Determine the [x, y] coordinate at the center of the cell enclosing the given text.  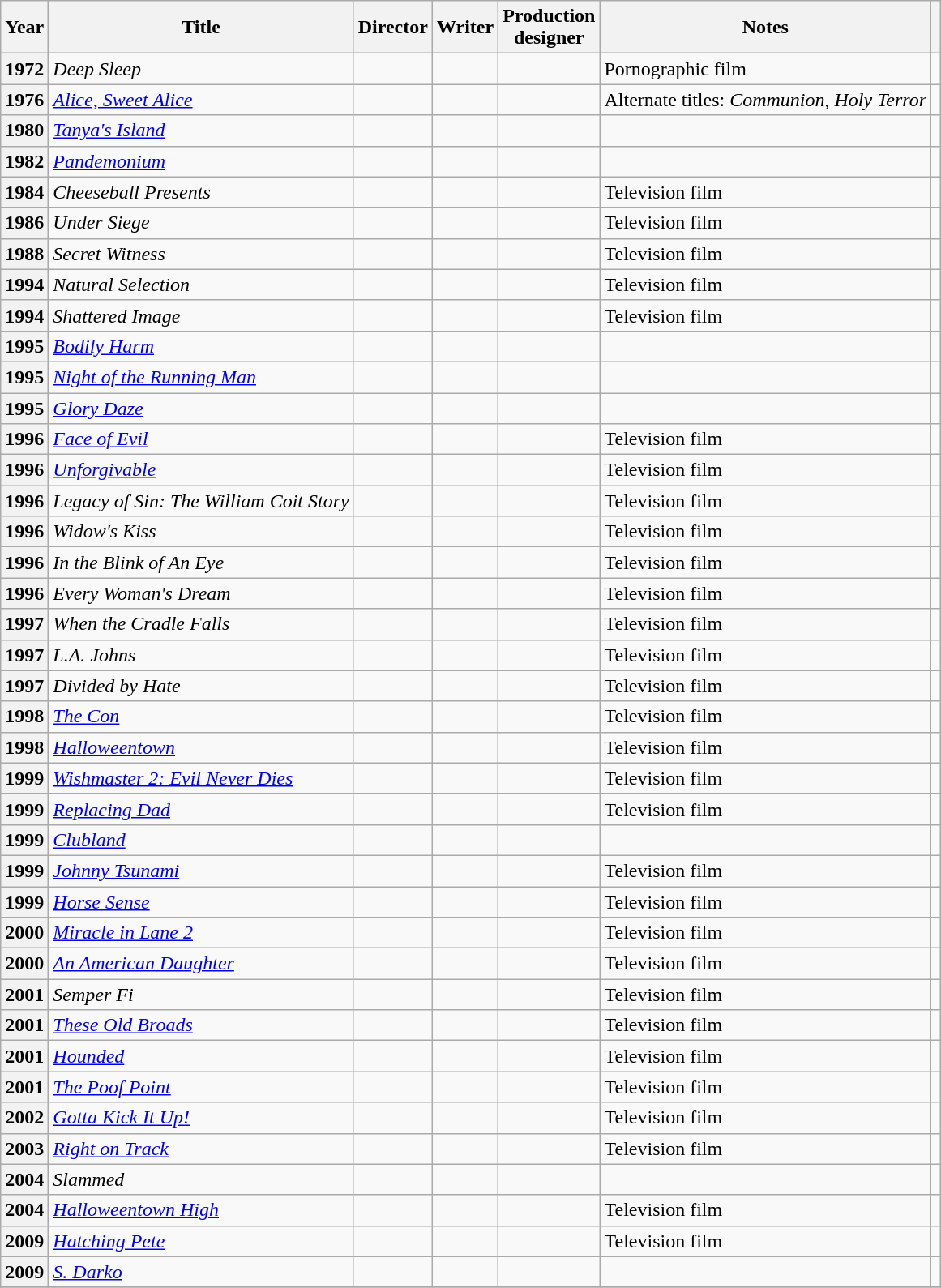
Under Siege [201, 223]
Night of the Running Man [201, 377]
Halloweentown High [201, 1210]
Hatching Pete [201, 1241]
Face of Evil [201, 439]
Pandemonium [201, 161]
Wishmaster 2: Evil Never Dies [201, 778]
Shattered Image [201, 315]
L.A. Johns [201, 655]
1976 [24, 100]
Widow's Kiss [201, 532]
Replacing Dad [201, 809]
In the Blink of An Eye [201, 563]
1982 [24, 161]
Glory Daze [201, 408]
Miracle in Lane 2 [201, 933]
Legacy of Sin: The William Coit Story [201, 501]
1988 [24, 254]
Tanya's Island [201, 131]
Horse Sense [201, 902]
These Old Broads [201, 1025]
Alice, Sweet Alice [201, 100]
Hounded [201, 1056]
Bodily Harm [201, 346]
Alternate titles: Communion, Holy Terror [765, 100]
Pornographic film [765, 69]
Cheeseball Presents [201, 192]
1980 [24, 131]
Divided by Hate [201, 686]
When the Cradle Falls [201, 624]
Slammed [201, 1179]
Gotta Kick It Up! [201, 1118]
An American Daughter [201, 964]
Title [201, 28]
Secret Witness [201, 254]
1972 [24, 69]
2002 [24, 1118]
Natural Selection [201, 285]
Halloweentown [201, 747]
Year [24, 28]
S. Darko [201, 1272]
Clubland [201, 840]
Every Woman's Dream [201, 593]
1984 [24, 192]
The Poof Point [201, 1087]
Productiondesigner [550, 28]
Deep Sleep [201, 69]
Right on Track [201, 1149]
Semper Fi [201, 995]
1986 [24, 223]
Director [392, 28]
Notes [765, 28]
The Con [201, 717]
Unforgivable [201, 470]
Writer [465, 28]
Johnny Tsunami [201, 871]
2003 [24, 1149]
